Scan for the cell matching the given text and deliver its [X, Y] coordinate at center. 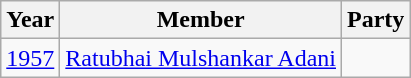
Party [376, 20]
Year [30, 20]
Ratubhai Mulshankar Adani [201, 58]
1957 [30, 58]
Member [201, 20]
